Determine the (x, y) coordinate at the center of the cell enclosing the given text.  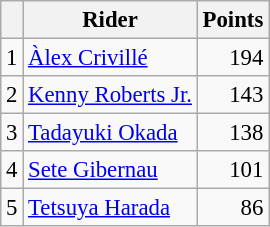
Àlex Crivillé (110, 58)
5 (12, 208)
143 (232, 95)
194 (232, 58)
Points (232, 20)
138 (232, 133)
4 (12, 170)
Sete Gibernau (110, 170)
Tadayuki Okada (110, 133)
Tetsuya Harada (110, 208)
1 (12, 58)
Rider (110, 20)
86 (232, 208)
3 (12, 133)
2 (12, 95)
Kenny Roberts Jr. (110, 95)
101 (232, 170)
